Find where the given text appears and provide that cell's center as (X, Y) coordinate. 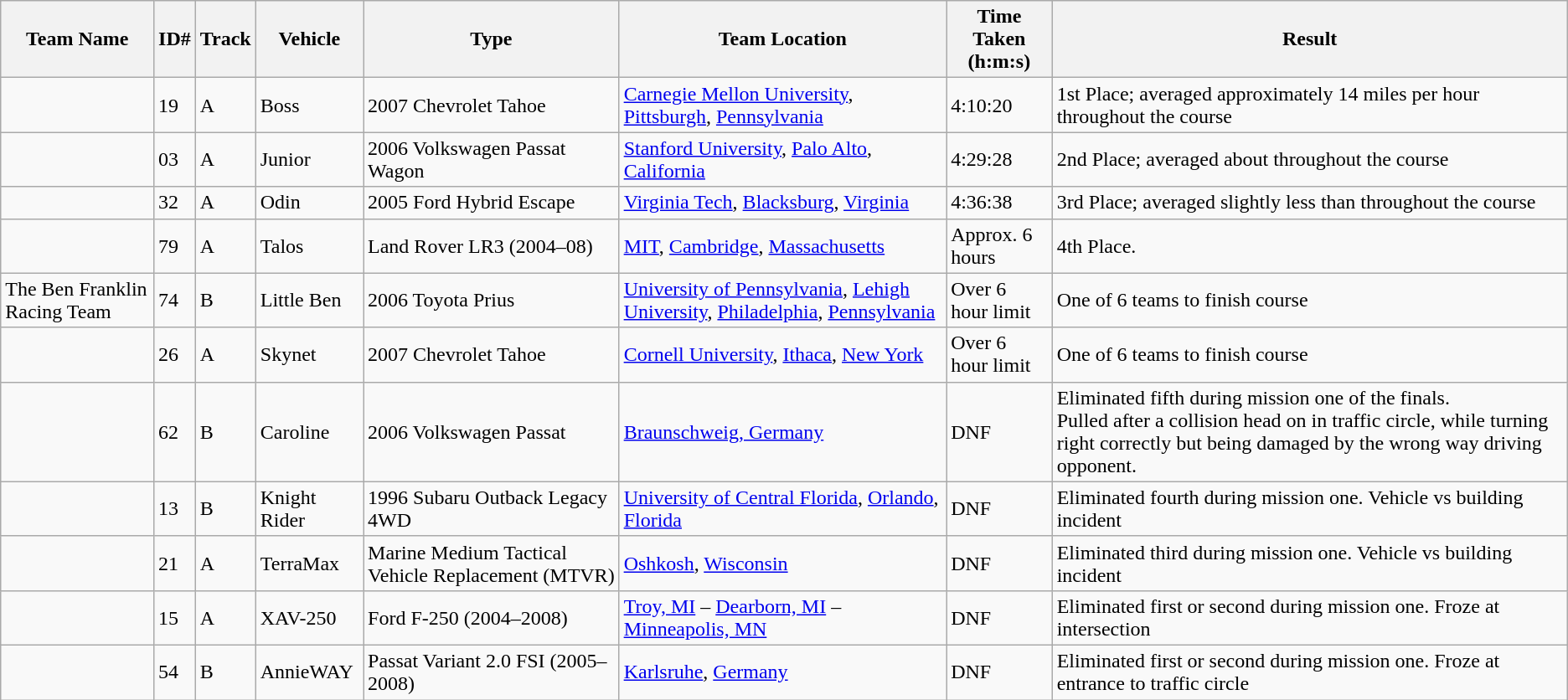
Oshkosh, Wisconsin (782, 563)
Virginia Tech, Blacksburg, Virginia (782, 203)
XAV-250 (309, 618)
2006 Volkswagen Passat Wagon (492, 159)
Time Taken(h:m:s) (999, 39)
2006 Toyota Prius (492, 300)
03 (175, 159)
54 (175, 672)
Odin (309, 203)
University of Central Florida, Orlando, Florida (782, 509)
3rd Place; averaged slightly less than throughout the course (1310, 203)
Junior (309, 159)
Eliminated third during mission one. Vehicle vs building incident (1310, 563)
Skynet (309, 355)
Talos (309, 246)
2005 Ford Hybrid Escape (492, 203)
Marine Medium Tactical Vehicle Replacement (MTVR) (492, 563)
1996 Subaru Outback Legacy 4WD (492, 509)
Passat Variant 2.0 FSI (2005–2008) (492, 672)
1st Place; averaged approximately 14 miles per hour throughout the course (1310, 106)
Little Ben (309, 300)
4:36:38 (999, 203)
26 (175, 355)
32 (175, 203)
Braunschweig, Germany (782, 432)
University of Pennsylvania, Lehigh University, Philadelphia, Pennsylvania (782, 300)
Approx. 6 hours (999, 246)
4:10:20 (999, 106)
Eliminated first or second during mission one. Froze at entrance to traffic circle (1310, 672)
19 (175, 106)
Type (492, 39)
MIT, Cambridge, Massachusetts (782, 246)
Knight Rider (309, 509)
Caroline (309, 432)
13 (175, 509)
Eliminated first or second during mission one. Froze at intersection (1310, 618)
Stanford University, Palo Alto, California (782, 159)
62 (175, 432)
74 (175, 300)
79 (175, 246)
Troy, MI – Dearborn, MI – Minneapolis, MN (782, 618)
Result (1310, 39)
Track (225, 39)
21 (175, 563)
AnnieWAY (309, 672)
The Ben Franklin Racing Team (77, 300)
Cornell University, Ithaca, New York (782, 355)
15 (175, 618)
Land Rover LR3 (2004–08) (492, 246)
Eliminated fourth during mission one. Vehicle vs building incident (1310, 509)
Ford F-250 (2004–2008) (492, 618)
Karlsruhe, Germany (782, 672)
2nd Place; averaged about throughout the course (1310, 159)
2006 Volkswagen Passat (492, 432)
Team Name (77, 39)
TerraMax (309, 563)
4:29:28 (999, 159)
Vehicle (309, 39)
Boss (309, 106)
ID# (175, 39)
Team Location (782, 39)
Carnegie Mellon University, Pittsburgh, Pennsylvania (782, 106)
4th Place. (1310, 246)
